Locate the cell with the specified text and output its (x, y) center coordinate. 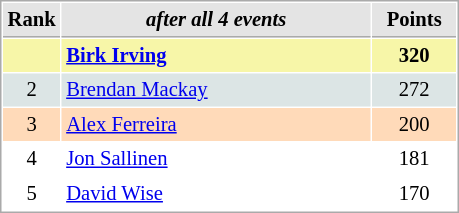
David Wise (216, 194)
Points (414, 20)
320 (414, 56)
2 (32, 90)
170 (414, 194)
4 (32, 158)
after all 4 events (216, 20)
5 (32, 194)
272 (414, 90)
Jon Sallinen (216, 158)
181 (414, 158)
Alex Ferreira (216, 124)
Rank (32, 20)
Birk Irving (216, 56)
200 (414, 124)
3 (32, 124)
Brendan Mackay (216, 90)
